Pinpoint the cell where the given text exists, returning its [X, Y] midpoint coordinate. 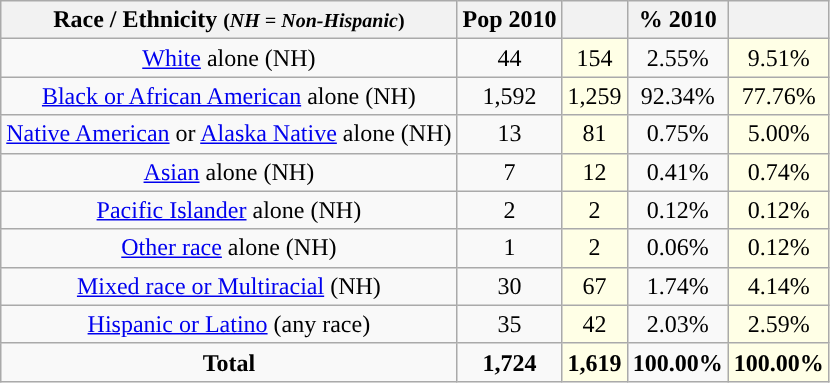
% 2010 [678, 20]
Pop 2010 [510, 20]
2.59% [778, 324]
12 [594, 172]
1 [510, 248]
67 [594, 286]
9.51% [778, 58]
1,259 [594, 96]
2.03% [678, 324]
Black or African American alone (NH) [229, 96]
13 [510, 134]
4.14% [778, 286]
0.06% [678, 248]
2.55% [678, 58]
1,724 [510, 362]
White alone (NH) [229, 58]
Race / Ethnicity (NH = Non-Hispanic) [229, 20]
Other race alone (NH) [229, 248]
Mixed race or Multiracial (NH) [229, 286]
0.41% [678, 172]
77.76% [778, 96]
42 [594, 324]
Hispanic or Latino (any race) [229, 324]
1.74% [678, 286]
Total [229, 362]
1,619 [594, 362]
1,592 [510, 96]
Pacific Islander alone (NH) [229, 210]
44 [510, 58]
7 [510, 172]
30 [510, 286]
92.34% [678, 96]
0.74% [778, 172]
154 [594, 58]
5.00% [778, 134]
35 [510, 324]
0.75% [678, 134]
81 [594, 134]
Asian alone (NH) [229, 172]
Native American or Alaska Native alone (NH) [229, 134]
